Scan for the cell matching the given text and deliver its (x, y) coordinate at center. 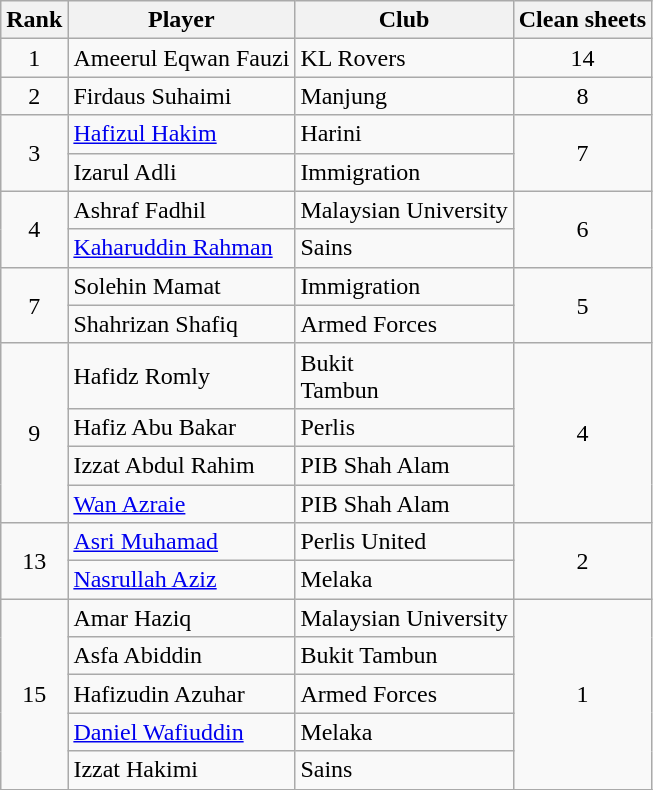
Izzat Hakimi (182, 770)
Hafiz Abu Bakar (182, 427)
13 (34, 561)
14 (582, 58)
Hafizudin Azuhar (182, 694)
Harini (404, 134)
Amar Haziq (182, 618)
Club (404, 20)
5 (582, 305)
15 (34, 694)
6 (582, 229)
3 (34, 153)
Daniel Wafiuddin (182, 732)
Perlis United (404, 542)
Player (182, 20)
Ameerul Eqwan Fauzi (182, 58)
Ashraf Fadhil (182, 210)
9 (34, 432)
Solehin Mamat (182, 286)
Hafizul Hakim (182, 134)
Hafidz Romly (182, 376)
Shahrizan Shafiq (182, 324)
Perlis (404, 427)
Izarul Adli (182, 172)
Kaharuddin Rahman (182, 248)
KL Rovers (404, 58)
Firdaus Suhaimi (182, 96)
Asri Muhamad (182, 542)
Rank (34, 20)
Manjung (404, 96)
Wan Azraie (182, 503)
Clean sheets (582, 20)
BukitTambun (404, 376)
8 (582, 96)
Izzat Abdul Rahim (182, 465)
Nasrullah Aziz (182, 580)
Bukit Tambun (404, 656)
Asfa Abiddin (182, 656)
